Detect which cell encompasses the target text, then output its [x, y] center coordinate. 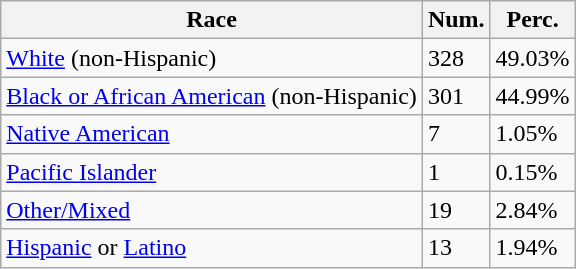
1.05% [532, 134]
White (non-Hispanic) [212, 58]
44.99% [532, 96]
Black or African American (non-Hispanic) [212, 96]
1.94% [532, 248]
Other/Mixed [212, 210]
Perc. [532, 20]
Num. [456, 20]
328 [456, 58]
1 [456, 172]
Pacific Islander [212, 172]
2.84% [532, 210]
Race [212, 20]
Native American [212, 134]
301 [456, 96]
19 [456, 210]
13 [456, 248]
0.15% [532, 172]
7 [456, 134]
49.03% [532, 58]
Hispanic or Latino [212, 248]
